Return [X, Y] of the center of cell containing provided text 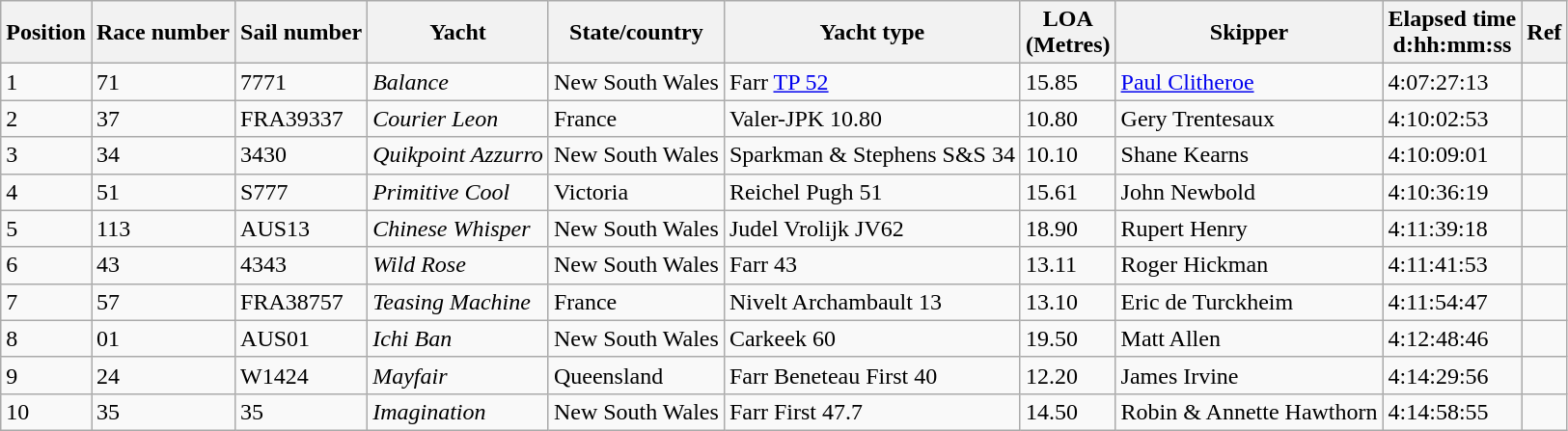
Judel Vrolijk JV62 [872, 229]
14.50 [1067, 412]
4:11:39:18 [1452, 229]
Elapsed time d:hh:mm:ss [1452, 33]
FRA38757 [301, 302]
4:10:02:53 [1452, 119]
Farr First 47.7 [872, 412]
13.10 [1067, 302]
AUS13 [301, 229]
15.61 [1067, 192]
Queensland [636, 375]
Ref [1544, 33]
James Irvine [1249, 375]
6 [46, 265]
4:14:58:55 [1452, 412]
57 [162, 302]
4:11:54:47 [1452, 302]
8 [46, 338]
3 [46, 155]
Courier Leon [458, 119]
24 [162, 375]
John Newbold [1249, 192]
Chinese Whisper [458, 229]
Sparkman & Stephens S&S 34 [872, 155]
4:12:48:46 [1452, 338]
LOA (Metres) [1067, 33]
113 [162, 229]
10.80 [1067, 119]
3430 [301, 155]
State/country [636, 33]
Yacht [458, 33]
Roger Hickman [1249, 265]
Valer-JPK 10.80 [872, 119]
4:11:41:53 [1452, 265]
10.10 [1067, 155]
15.85 [1067, 82]
Position [46, 33]
Ichi Ban [458, 338]
43 [162, 265]
7 [46, 302]
2 [46, 119]
51 [162, 192]
4343 [301, 265]
AUS01 [301, 338]
7771 [301, 82]
W1424 [301, 375]
Nivelt Archambault 13 [872, 302]
Quikpoint Azzurro [458, 155]
Paul Clitheroe [1249, 82]
Carkeek 60 [872, 338]
9 [46, 375]
S777 [301, 192]
4 [46, 192]
Balance [458, 82]
10 [46, 412]
Imagination [458, 412]
5 [46, 229]
Reichel Pugh 51 [872, 192]
Primitive Cool [458, 192]
13.11 [1067, 265]
34 [162, 155]
Wild Rose [458, 265]
Sail number [301, 33]
18.90 [1067, 229]
Gery Trentesaux [1249, 119]
Teasing Machine [458, 302]
Mayfair [458, 375]
FRA39337 [301, 119]
Robin & Annette Hawthorn [1249, 412]
12.20 [1067, 375]
Farr 43 [872, 265]
01 [162, 338]
1 [46, 82]
4:10:36:19 [1452, 192]
4:10:09:01 [1452, 155]
Yacht type [872, 33]
Farr TP 52 [872, 82]
4:07:27:13 [1452, 82]
Rupert Henry [1249, 229]
Skipper [1249, 33]
Shane Kearns [1249, 155]
19.50 [1067, 338]
71 [162, 82]
4:14:29:56 [1452, 375]
Victoria [636, 192]
37 [162, 119]
Farr Beneteau First 40 [872, 375]
Race number [162, 33]
Eric de Turckheim [1249, 302]
Matt Allen [1249, 338]
